Return [x, y] of the center of cell containing provided text 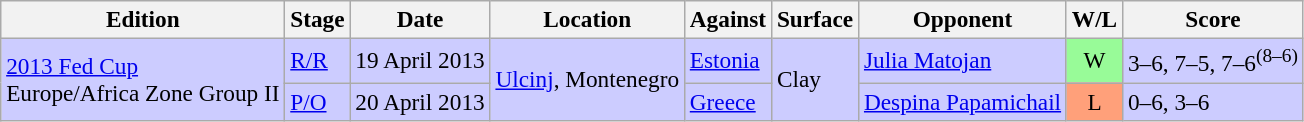
W [1094, 60]
Estonia [728, 60]
Score [1214, 19]
2013 Fed Cup Europe/Africa Zone Group II [143, 79]
Ulcinj, Montenegro [587, 79]
19 April 2013 [420, 60]
Despina Papamichail [963, 101]
Edition [143, 19]
Julia Matojan [963, 60]
R/R [318, 60]
20 April 2013 [420, 101]
P/O [318, 101]
3–6, 7–5, 7–6(8–6) [1214, 60]
Stage [318, 19]
Clay [816, 79]
Location [587, 19]
Surface [816, 19]
W/L [1094, 19]
0–6, 3–6 [1214, 101]
Opponent [963, 19]
Date [420, 19]
Greece [728, 101]
L [1094, 101]
Against [728, 19]
